Scan for the cell matching the given text and deliver its (x, y) coordinate at center. 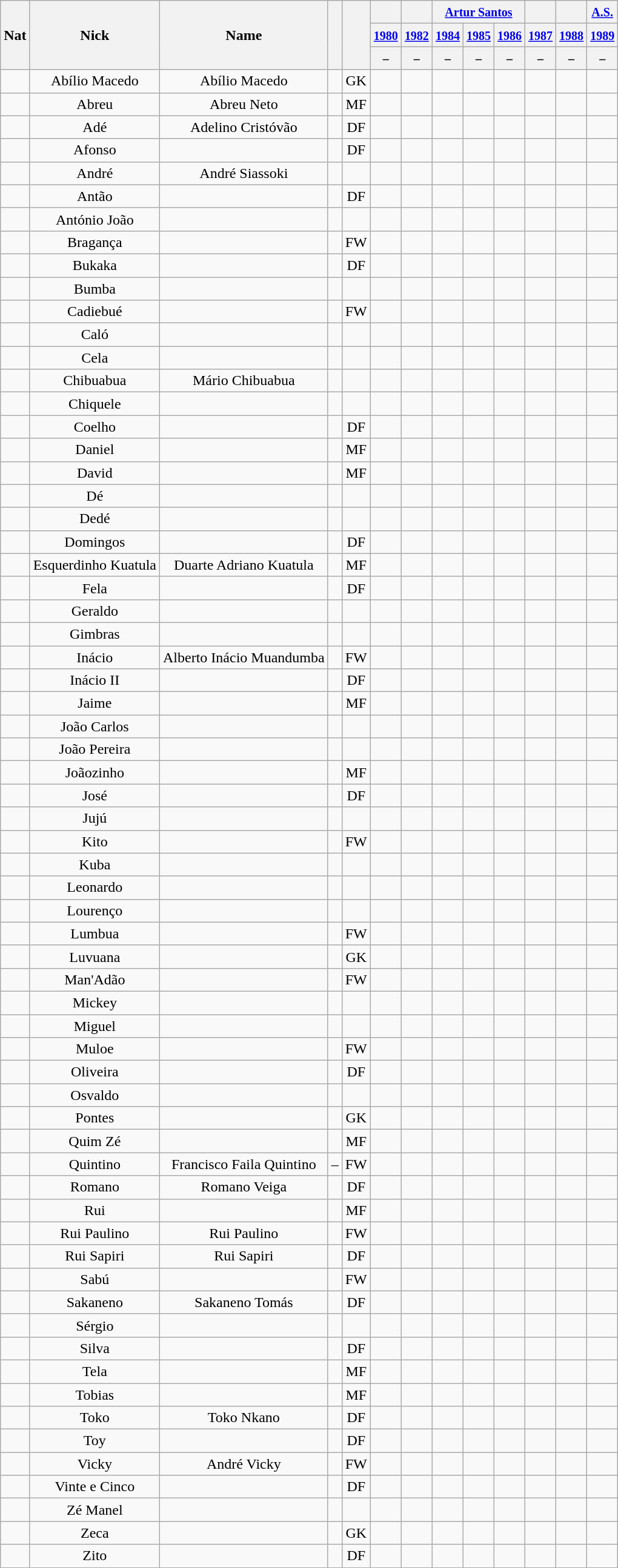
1989 (602, 35)
Daniel (95, 450)
Name (244, 35)
Abreu (95, 104)
1984 (447, 35)
Bukaka (95, 265)
Toy (95, 1441)
Jujú (95, 819)
Sakaneno (95, 1302)
Alberto Inácio Muandumba (244, 657)
Toko Nkano (244, 1418)
Silva (95, 1348)
Mário Chibuabua (244, 381)
Francisco Faila Quintino (244, 1164)
Afonso (95, 150)
Adé (95, 127)
Dé (95, 496)
Cela (95, 358)
Tela (95, 1371)
Vicky (95, 1464)
Nat (15, 35)
Romano Veiga (244, 1187)
David (95, 473)
Gimbras (95, 634)
Luvuana (95, 957)
Nick (95, 35)
Vinte e Cinco (95, 1487)
Oliveira (95, 1072)
Jaime (95, 703)
Lumbua (95, 934)
Zeca (95, 1533)
Domingos (95, 542)
Artur Santos (479, 12)
José (95, 796)
António João (95, 219)
1982 (417, 35)
André Siassoki (244, 173)
Leonardo (95, 888)
1980 (385, 35)
Abreu Neto (244, 104)
1987 (540, 35)
Sérgio (95, 1325)
Toko (95, 1418)
Esquerdinho Kuatula (95, 565)
Pontes (95, 1118)
Inácio II (95, 680)
Kuba (95, 865)
Sabú (95, 1279)
André (95, 173)
Caló (95, 335)
Lourenço (95, 911)
Quim Zé (95, 1141)
Mickey (95, 1003)
Fela (95, 588)
1988 (572, 35)
Zé Manel (95, 1510)
Bragança (95, 242)
Chiquele (95, 404)
Adelino Cristóvão (244, 127)
Duarte Adriano Kuatula (244, 565)
Cadiebué (95, 312)
Geraldo (95, 611)
Coelho (95, 427)
Chibuabua (95, 381)
Romano (95, 1187)
Dedé (95, 519)
Man'Adão (95, 980)
Kito (95, 842)
André Vicky (244, 1464)
Inácio (95, 657)
A.S. (602, 12)
1986 (509, 35)
Osvaldo (95, 1095)
Tobias (95, 1394)
João Pereira (95, 749)
Miguel (95, 1026)
1985 (479, 35)
João Carlos (95, 726)
Rui (95, 1210)
Bumba (95, 289)
Sakaneno Tomás (244, 1302)
Quintino (95, 1164)
Antão (95, 196)
Muloe (95, 1049)
Zito (95, 1556)
Joãozinho (95, 772)
